Capture the cell that displays the provided text and extract its (x, y) central coordinate. 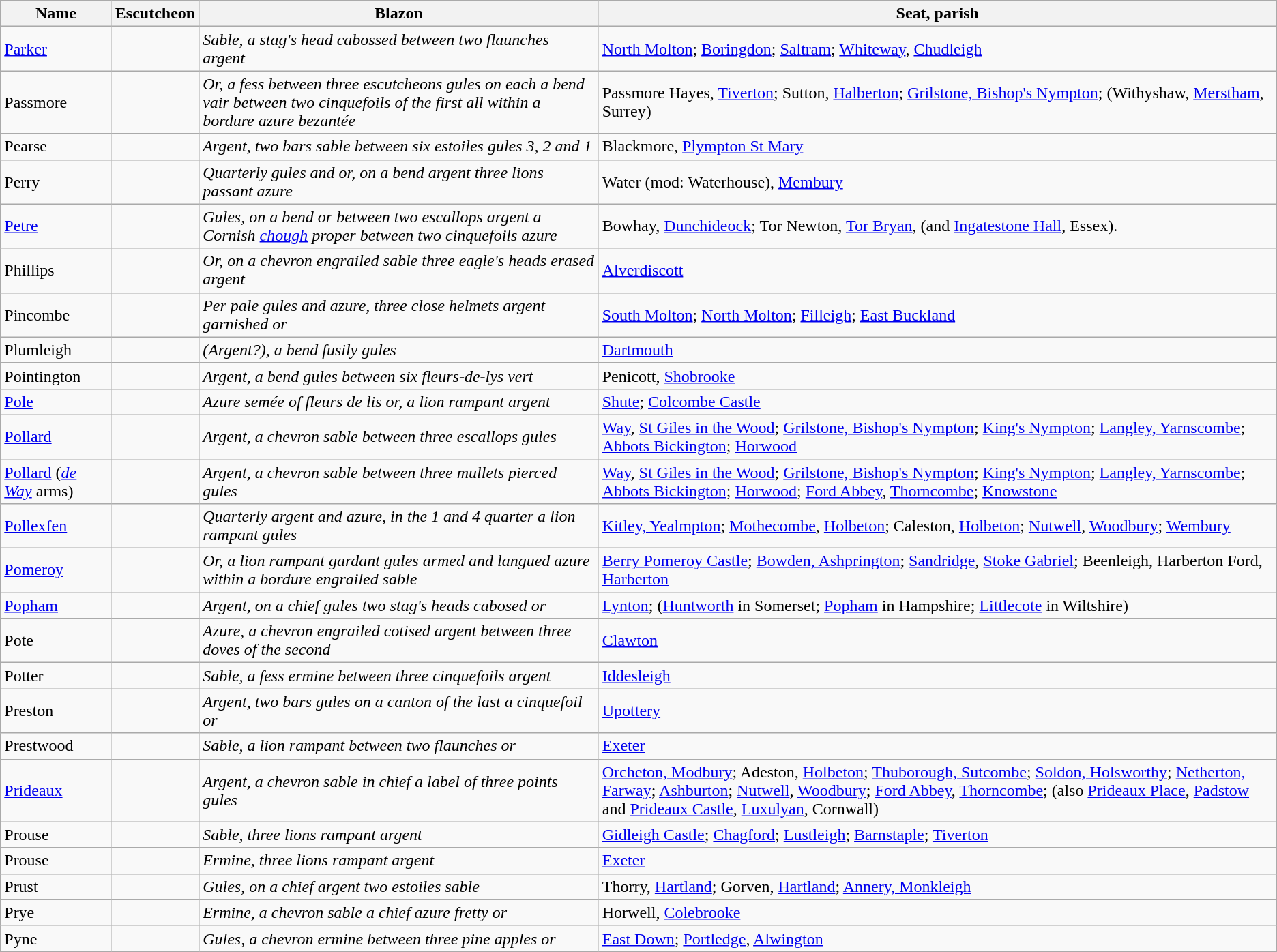
Sable, three lions rampant argent (399, 835)
Argent, a chevron sable between three escallops gules (399, 436)
Pyne (56, 938)
Preston (56, 711)
Pollard (56, 436)
Passmore Hayes, Tiverton; Sutton, Halberton; Grilstone, Bishop's Nympton; (Withyshaw, Merstham, Surrey) (937, 102)
Shute; Colcombe Castle (937, 402)
Lynton; (Huntworth in Somerset; Popham in Hampshire; Littlecote in Wiltshire) (937, 606)
Upottery (937, 711)
Way, St Giles in the Wood; Grilstone, Bishop's Nympton; King's Nympton; Langley, Yarnscombe; Abbots Bickington; Horwood (937, 436)
Prust (56, 887)
North Molton; Boringdon; Saltram; Whiteway, Chudleigh (937, 49)
Passmore (56, 102)
Prestwood (56, 746)
Argent, a chevron sable between three mullets pierced gules (399, 481)
Quarterly gules and or, on a bend argent three lions passant azure (399, 181)
Argent, on a chief gules two stag's heads cabosed or (399, 606)
Clawton (937, 641)
Prye (56, 912)
Escutcheon (155, 14)
Pincombe (56, 315)
Blazon (399, 14)
Water (mod: Waterhouse), Membury (937, 181)
Pole (56, 402)
Argent, a chevron sable in chief a label of three points gules (399, 790)
Horwell, Colebrooke (937, 912)
Ermine, a chevron sable a chief azure fretty or (399, 912)
Quarterly argent and azure, in the 1 and 4 quarter a lion rampant gules (399, 526)
Azure, a chevron engrailed cotised argent between three doves of the second (399, 641)
Dartmouth (937, 350)
Bowhay, Dunchideock; Tor Newton, Tor Bryan, (and Ingatestone Hall, Essex). (937, 226)
Sable, a fess ermine between three cinquefoils argent (399, 676)
Plumleigh (56, 350)
Ermine, three lions rampant argent (399, 861)
Seat, parish (937, 14)
Name (56, 14)
Azure semée of fleurs de lis or, a lion rampant argent (399, 402)
Or, on a chevron engrailed sable three eagle's heads erased argent (399, 270)
East Down; Portledge, Alwington (937, 938)
Thorry, Hartland; Gorven, Hartland; Annery, Monkleigh (937, 887)
Or, a fess between three escutcheons gules on each a bend vair between two cinquefoils of the first all within a bordure azure bezantée (399, 102)
Phillips (56, 270)
South Molton; North Molton; Filleigh; East Buckland (937, 315)
Petre (56, 226)
Argent, two bars gules on a canton of the last a cinquefoil or (399, 711)
Blackmore, Plympton St Mary (937, 147)
Parker (56, 49)
Alverdiscott (937, 270)
Gules, on a bend or between two escallops argent a Cornish chough proper between two cinquefoils azure (399, 226)
Berry Pomeroy Castle; Bowden, Ashprington; Sandridge, Stoke Gabriel; Beenleigh, Harberton Ford, Harberton (937, 570)
Pearse (56, 147)
Sable, a stag's head cabossed between two flaunches argent (399, 49)
Gidleigh Castle; Chagford; Lustleigh; Barnstaple; Tiverton (937, 835)
Argent, two bars sable between six estoiles gules 3, 2 and 1 (399, 147)
Gules, on a chief argent two estoiles sable (399, 887)
Kitley, Yealmpton; Mothecombe, Holbeton; Caleston, Holbeton; Nutwell, Woodbury; Wembury (937, 526)
Per pale gules and azure, three close helmets argent garnished or (399, 315)
Pollexfen (56, 526)
Prideaux (56, 790)
Perry (56, 181)
Potter (56, 676)
Argent, a bend gules between six fleurs-de-lys vert (399, 376)
Pomeroy (56, 570)
Pointington (56, 376)
Iddesleigh (937, 676)
Gules, a chevron ermine between three pine apples or (399, 938)
Pote (56, 641)
Pollard (de Way arms) (56, 481)
Sable, a lion rampant between two flaunches or (399, 746)
(Argent?), a bend fusily gules (399, 350)
Penicott, Shobrooke (937, 376)
Popham (56, 606)
Or, a lion rampant gardant gules armed and langued azure within a bordure engrailed sable (399, 570)
